Identify which cell holds the provided text, then report its [x, y] central coordinate. 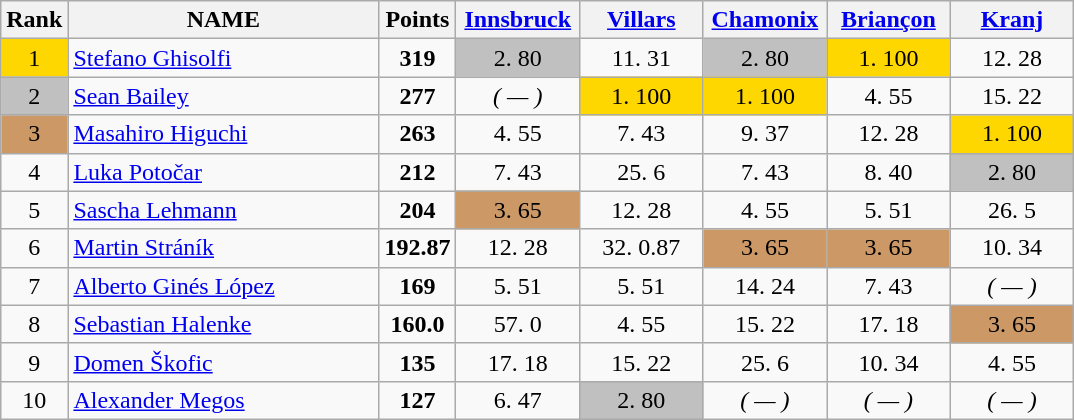
Stefano Ghisolfi [224, 58]
8 [34, 324]
212 [418, 172]
Alexander Megos [224, 400]
2 [34, 96]
8. 40 [889, 172]
204 [418, 210]
Points [418, 20]
127 [418, 400]
Briançon [889, 20]
Villars [642, 20]
6. 47 [518, 400]
Alberto Ginés López [224, 286]
32. 0.87 [642, 248]
26. 5 [1012, 210]
192.87 [418, 248]
3 [34, 134]
Masahiro Higuchi [224, 134]
Innsbruck [518, 20]
135 [418, 362]
57. 0 [518, 324]
14. 24 [765, 286]
10 [34, 400]
NAME [224, 20]
Domen Škofic [224, 362]
Kranj [1012, 20]
Chamonix [765, 20]
7 [34, 286]
263 [418, 134]
277 [418, 96]
6 [34, 248]
5 [34, 210]
Martin Stráník [224, 248]
11. 31 [642, 58]
Rank [34, 20]
Sascha Lehmann [224, 210]
1 [34, 58]
160.0 [418, 324]
319 [418, 58]
4 [34, 172]
169 [418, 286]
Luka Potočar [224, 172]
9 [34, 362]
Sebastian Halenke [224, 324]
9. 37 [765, 134]
Sean Bailey [224, 96]
